Extract the [X, Y] coordinate from the center of the cell holding the provided text.  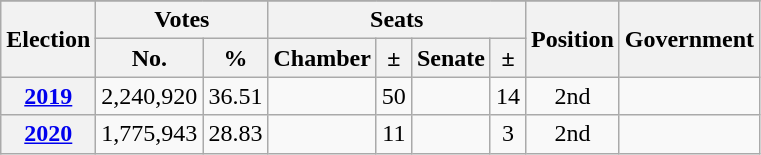
2,240,920 [150, 96]
1,775,943 [150, 134]
No. [150, 58]
28.83 [236, 134]
Senate [450, 58]
Election [48, 39]
2019 [48, 96]
Votes [182, 20]
Seats [397, 20]
14 [508, 96]
Chamber [322, 58]
Position [573, 39]
3 [508, 134]
% [236, 58]
36.51 [236, 96]
Government [689, 39]
50 [394, 96]
2020 [48, 134]
11 [394, 134]
